Scan for the cell matching the given text and deliver its (x, y) coordinate at center. 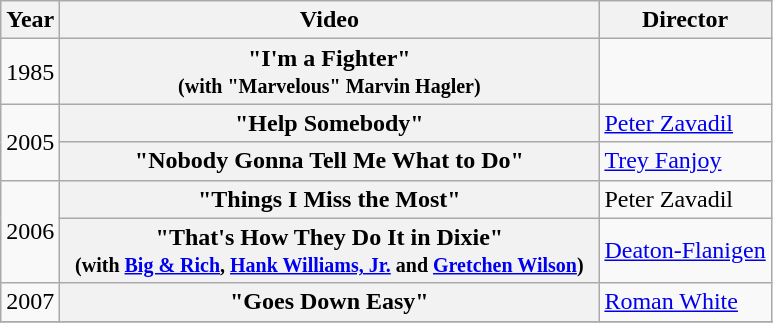
2006 (30, 232)
Video (330, 20)
2005 (30, 142)
"That's How They Do It in Dixie"(with Big & Rich, Hank Williams, Jr. and Gretchen Wilson) (330, 250)
"Help Somebody" (330, 123)
1985 (30, 72)
Director (685, 20)
Year (30, 20)
"I'm a Fighter" (with "Marvelous" Marvin Hagler) (330, 72)
"Goes Down Easy" (330, 302)
"Things I Miss the Most" (330, 199)
2007 (30, 302)
"Nobody Gonna Tell Me What to Do" (330, 161)
Trey Fanjoy (685, 161)
Deaton-Flanigen (685, 250)
Roman White (685, 302)
